For the text-containing cell, return its midpoint in (X, Y) coordinate format. 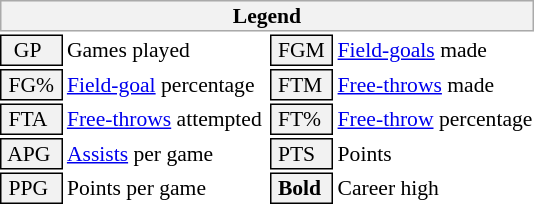
Points per game (166, 188)
Points (435, 154)
Free-throw percentage (435, 120)
Games played (166, 50)
FG% (31, 85)
Field-goals made (435, 50)
Free-throws attempted (166, 120)
Bold (302, 188)
Free-throws made (435, 85)
PTS (302, 154)
FTM (302, 85)
FGM (302, 50)
FT% (302, 120)
FTA (31, 120)
Career high (435, 188)
Legend (267, 16)
Assists per game (166, 154)
APG (31, 154)
PPG (31, 188)
GP (31, 50)
Field-goal percentage (166, 85)
